From the cell containing the given text, extract its center point as (X, Y) coordinate. 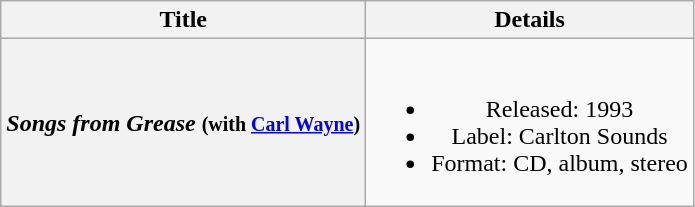
Released: 1993Label: Carlton SoundsFormat: CD, album, stereo (530, 122)
Details (530, 20)
Title (184, 20)
Songs from Grease (with Carl Wayne) (184, 122)
